Output the [x, y] coordinate of the center of the cell containing the given text.  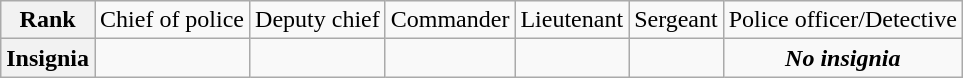
Chief of police [172, 20]
Rank [48, 20]
Lieutenant [572, 20]
No insignia [842, 58]
Insignia [48, 58]
Police officer/Detective [842, 20]
Sergeant [676, 20]
Commander [450, 20]
Deputy chief [318, 20]
